Identify which cell holds the provided text, then report its (X, Y) central coordinate. 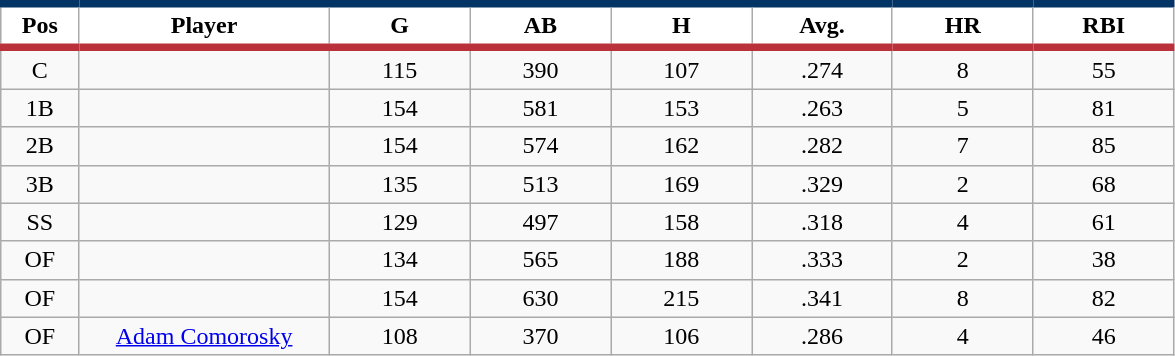
497 (540, 222)
85 (1104, 146)
162 (682, 146)
134 (400, 260)
.318 (822, 222)
.329 (822, 184)
Pos (40, 26)
81 (1104, 108)
Player (204, 26)
581 (540, 108)
215 (682, 298)
129 (400, 222)
158 (682, 222)
3B (40, 184)
AB (540, 26)
.286 (822, 336)
106 (682, 336)
C (40, 68)
.274 (822, 68)
55 (1104, 68)
7 (962, 146)
.263 (822, 108)
Avg. (822, 26)
630 (540, 298)
135 (400, 184)
Adam Comorosky (204, 336)
370 (540, 336)
153 (682, 108)
46 (1104, 336)
.282 (822, 146)
513 (540, 184)
38 (1104, 260)
G (400, 26)
HR (962, 26)
RBI (1104, 26)
108 (400, 336)
574 (540, 146)
115 (400, 68)
.341 (822, 298)
169 (682, 184)
.333 (822, 260)
1B (40, 108)
82 (1104, 298)
68 (1104, 184)
390 (540, 68)
H (682, 26)
188 (682, 260)
SS (40, 222)
5 (962, 108)
107 (682, 68)
61 (1104, 222)
565 (540, 260)
2B (40, 146)
